Find where the given text appears and provide that cell's center as (X, Y) coordinate. 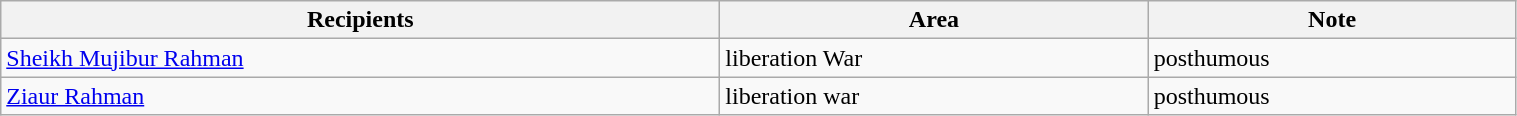
Recipients (360, 20)
liberation war (934, 96)
Sheikh Mujibur Rahman (360, 58)
Ziaur Rahman (360, 96)
Area (934, 20)
Note (1332, 20)
liberation War (934, 58)
